Pinpoint the cell where the given text exists, returning its [x, y] midpoint coordinate. 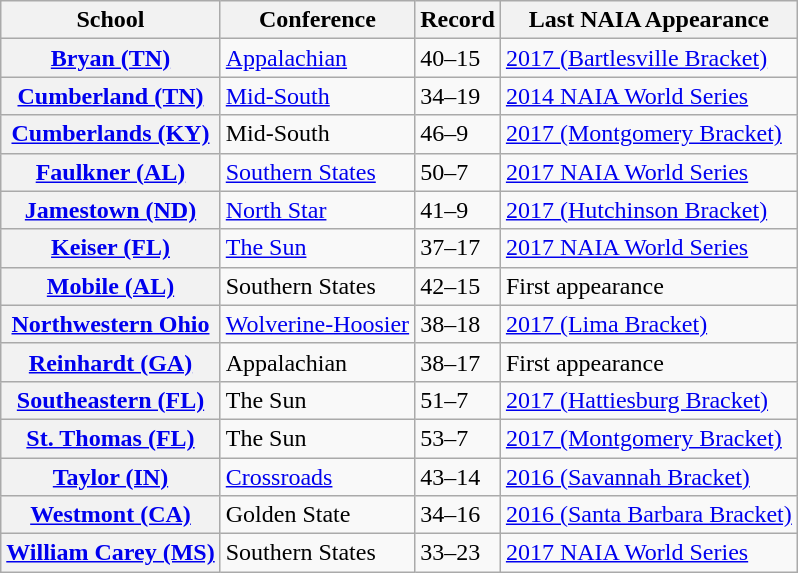
2017 (Lima Bracket) [648, 324]
Cumberland (TN) [110, 96]
Jamestown (ND) [110, 210]
Keiser (FL) [110, 248]
Wolverine-Hoosier [317, 324]
Faulkner (AL) [110, 172]
42–15 [458, 286]
2016 (Santa Barbara Bracket) [648, 515]
School [110, 20]
2014 NAIA World Series [648, 96]
Northwestern Ohio [110, 324]
2017 (Hattiesburg Bracket) [648, 400]
34–16 [458, 515]
37–17 [458, 248]
41–9 [458, 210]
Southeastern (FL) [110, 400]
Conference [317, 20]
51–7 [458, 400]
50–7 [458, 172]
40–15 [458, 58]
Cumberlands (KY) [110, 134]
2017 (Hutchinson Bracket) [648, 210]
St. Thomas (FL) [110, 438]
North Star [317, 210]
Record [458, 20]
Mobile (AL) [110, 286]
33–23 [458, 553]
2017 (Bartlesville Bracket) [648, 58]
Crossroads [317, 477]
46–9 [458, 134]
38–18 [458, 324]
2016 (Savannah Bracket) [648, 477]
Golden State [317, 515]
43–14 [458, 477]
Last NAIA Appearance [648, 20]
38–17 [458, 362]
William Carey (MS) [110, 553]
Bryan (TN) [110, 58]
34–19 [458, 96]
53–7 [458, 438]
Taylor (IN) [110, 477]
Reinhardt (GA) [110, 362]
Westmont (CA) [110, 515]
